Find where the given text appears and provide that cell's center as (X, Y) coordinate. 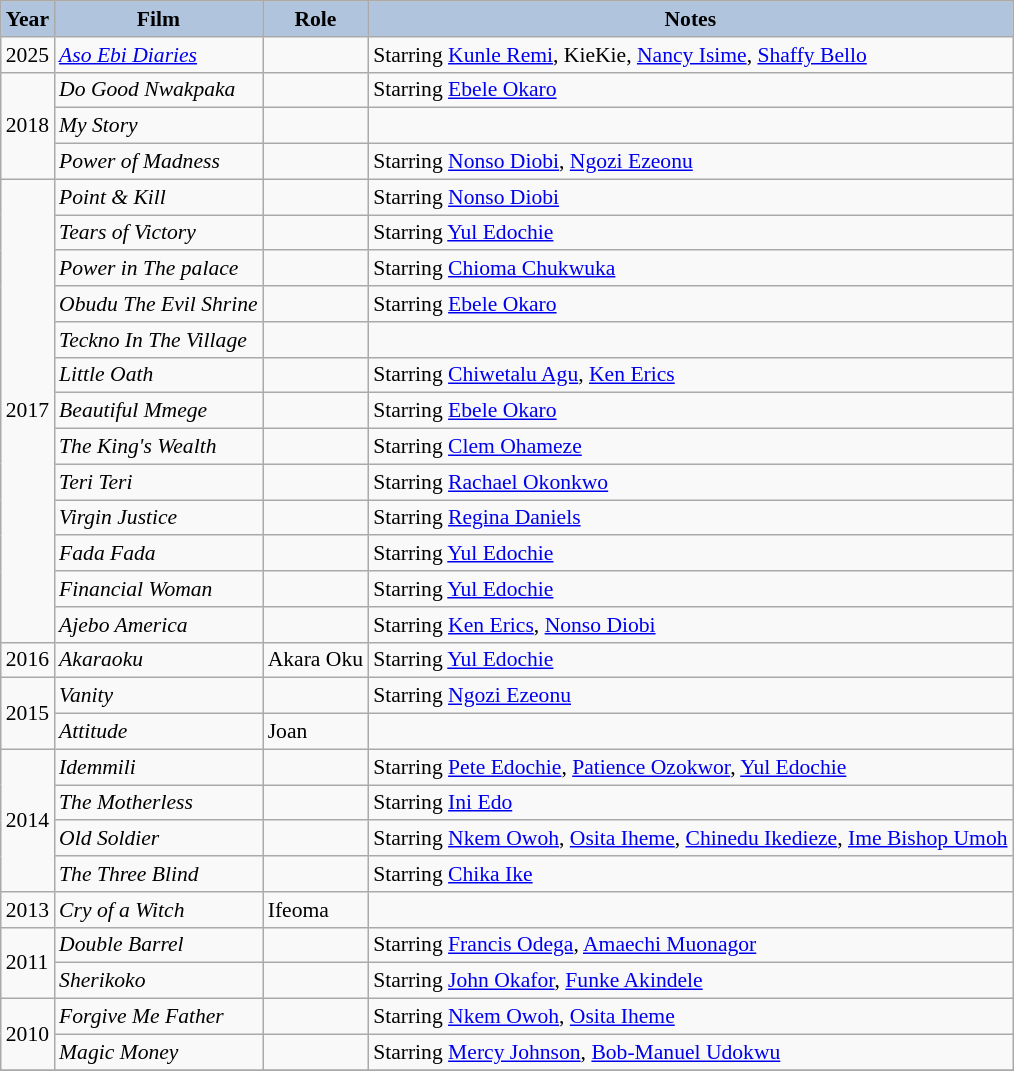
Notes (690, 19)
Old Soldier (158, 839)
Fada Fada (158, 554)
The Three Blind (158, 874)
Power in The palace (158, 269)
Starring Francis Odega, Amaechi Muonagor (690, 945)
Ajebo America (158, 625)
Role (316, 19)
Do Good Nwakpaka (158, 90)
Teckno In The Village (158, 340)
2018 (28, 126)
2011 (28, 962)
2014 (28, 820)
Double Barrel (158, 945)
Akaraoku (158, 660)
Starring Ngozi Ezeonu (690, 696)
Starring Nonso Diobi (690, 197)
Beautiful Mmege (158, 411)
Starring Regina Daniels (690, 518)
Magic Money (158, 1052)
Attitude (158, 732)
2025 (28, 55)
Forgive Me Father (158, 1017)
Starring Nonso Diobi, Ngozi Ezeonu (690, 162)
Virgin Justice (158, 518)
Idemmili (158, 767)
Akara Oku (316, 660)
Starring Kunle Remi, KieKie, Nancy Isime, Shaffy Bello (690, 55)
Starring Mercy Johnson, Bob-Manuel Udokwu (690, 1052)
Power of Madness (158, 162)
2015 (28, 714)
Starring Clem Ohameze (690, 447)
Aso Ebi Diaries (158, 55)
Starring Nkem Owoh, Osita Iheme (690, 1017)
Starring Rachael Okonkwo (690, 482)
Cry of a Witch (158, 910)
Starring Pete Edochie, Patience Ozokwor, Yul Edochie (690, 767)
Obudu The Evil Shrine (158, 304)
Joan (316, 732)
My Story (158, 126)
Starring Chiwetalu Agu, Ken Erics (690, 375)
2016 (28, 660)
2013 (28, 910)
Film (158, 19)
Starring Chika Ike (690, 874)
Financial Woman (158, 589)
Year (28, 19)
Point & Kill (158, 197)
2017 (28, 410)
Starring Chioma Chukwuka (690, 269)
Vanity (158, 696)
Tears of Victory (158, 233)
Starring Ini Edo (690, 803)
Starring Nkem Owoh, Osita Iheme, Chinedu Ikedieze, Ime Bishop Umoh (690, 839)
Teri Teri (158, 482)
Ifeoma (316, 910)
Little Oath (158, 375)
2010 (28, 1034)
The King's Wealth (158, 447)
The Motherless (158, 803)
Starring John Okafor, Funke Akindele (690, 981)
Starring Ken Erics, Nonso Diobi (690, 625)
Sherikoko (158, 981)
